Determine the [X, Y] coordinate at the center of the cell enclosing the given text.  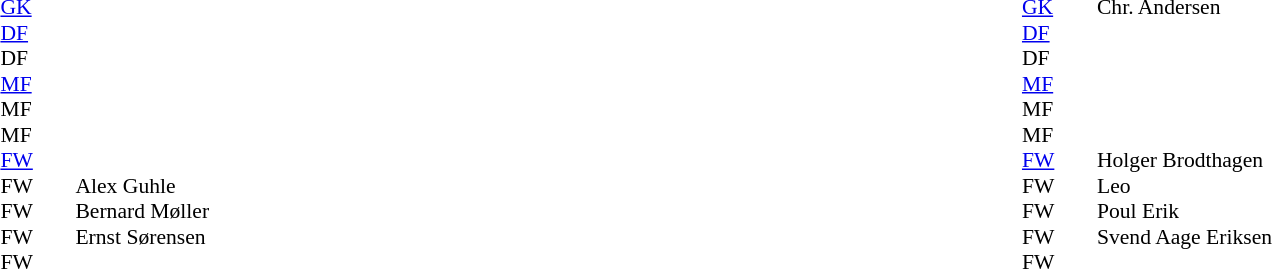
Leo [1184, 186]
Ernst Sørensen [142, 237]
Svend Aage Eriksen [1184, 237]
Bernard Møller [142, 211]
Holger Brodthagen [1184, 161]
Alex Guhle [142, 186]
Poul Erik [1184, 211]
